Search for the cell housing the specified text and yield its (X, Y) center coordinate. 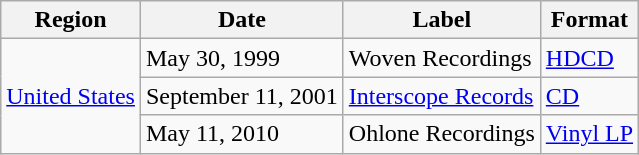
May 30, 1999 (242, 58)
Woven Recordings (442, 58)
CD (589, 96)
HDCD (589, 58)
United States (71, 96)
Date (242, 20)
May 11, 2010 (242, 134)
Region (71, 20)
Label (442, 20)
September 11, 2001 (242, 96)
Vinyl LP (589, 134)
Ohlone Recordings (442, 134)
Interscope Records (442, 96)
Format (589, 20)
